Output the (x, y) coordinate of the center of the cell containing the given text.  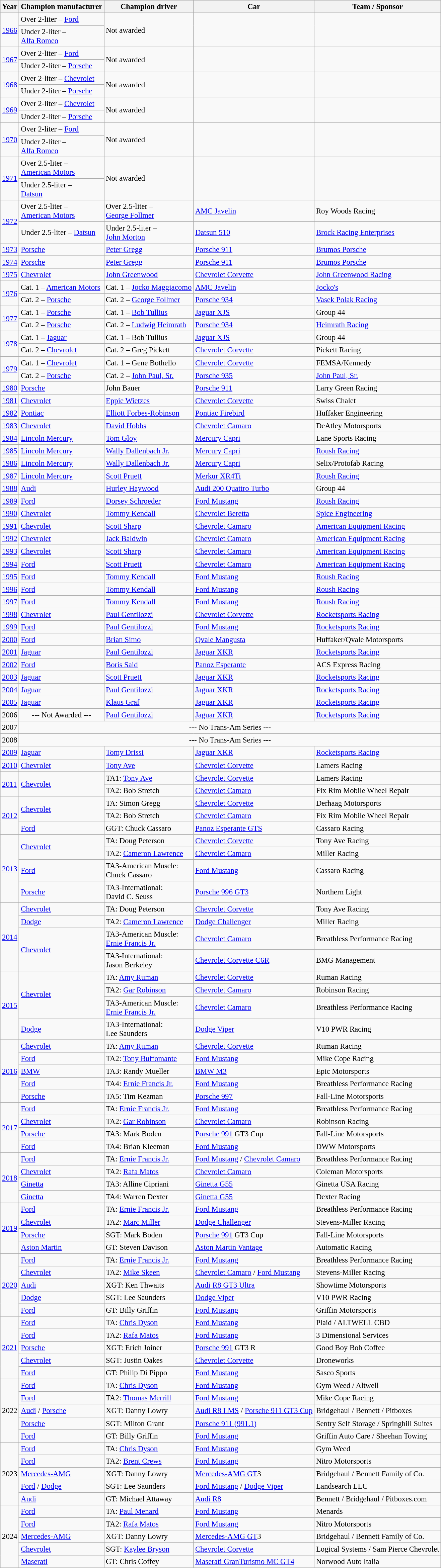
TA4: Warren Dexter (149, 1197)
Dexter Racing (378, 1197)
1980 (10, 388)
GT: Steven Davison (149, 1247)
BMG Management (378, 960)
Plaid / ALTWELL CBD (378, 1323)
Ford Mustang / Dodge Viper (254, 1486)
Vasek Polak Racing (378, 300)
2014 (10, 937)
1966 (10, 30)
1982 (10, 413)
Elliott Forbes-Robinson (149, 413)
Porsche 996 GT3 (254, 892)
David Hobbs (149, 426)
Team / Sponsor (378, 7)
2001 (10, 652)
Audi R8 LMS / Porsche 911 GT3 Cup (254, 1411)
Tony Ave (149, 765)
Brock Racing Enterprises (378, 232)
Pickett Racing (378, 350)
1978 (10, 344)
2000 (10, 639)
1988 (10, 489)
Cat. 1 – Porsche (62, 313)
2008 (10, 740)
Champion driver (149, 7)
TA3-International: Jason Berkeley (149, 960)
Cat. 1 – Jocko Maggiacomo (149, 287)
2019 (10, 1228)
Derhaag Motorsports (378, 803)
Panoz Esperante GTS (254, 828)
GGT: Chuck Cassaro (149, 828)
TA4: Brian Kleeman (149, 1147)
TA3-International: Lee Saunders (149, 1029)
Porsche 911 (991.1) (254, 1423)
2023 (10, 1474)
GT: Philip Di Pippo (149, 1373)
TA3-American Muscle: Chuck Cassaro (149, 871)
Ford Mustang / Chevrolet Camaro (254, 1159)
Eppie Wietzes (149, 401)
Bennett / Bridgehaul / Pitboxes.com (378, 1499)
Audi R8 (254, 1499)
Swiss Chalet (378, 401)
1981 (10, 401)
Panoz Esperante (254, 665)
2015 (10, 1005)
TA5: Tim Kezman (149, 1096)
GT: Michael Attaway (149, 1499)
Chevrolet Corvette C6R (254, 960)
Cat. 2 – George Follmer (149, 300)
Selix/Protofab Racing (378, 463)
Cat. 2 – John Paul, Sr. (149, 375)
1995 (10, 577)
TA1: Tony Ave (149, 778)
John Greenwood (149, 275)
Logical Systems / Sam Pierce Chevrolet (378, 1549)
Over 2.5-liter – George Follmer (149, 211)
Dorsey Schroeder (149, 501)
2009 (10, 753)
TA2: Thomas Merrill (149, 1398)
1986 (10, 463)
1968 (10, 85)
1985 (10, 451)
Cat. 2 – Ludwig Heimrath (149, 325)
Merkur XR4Ti (254, 476)
Cat. 1 – Chevrolet (62, 363)
Ford / Dodge (62, 1486)
Good Boy Bob Coffee (378, 1348)
1976 (10, 294)
2022 (10, 1411)
Griffin Auto Care / Sheehan Towing (378, 1436)
2013 (10, 869)
TA3: Mark Boden (149, 1134)
1999 (10, 627)
TA3: Alline Cipriani (149, 1184)
Chevrolet Camaro / Ford Mustang (254, 1273)
Audi / Porsche (62, 1411)
TA3-International: David C. Seuss (149, 892)
ACS Express Racing (378, 665)
Champion manufacturer (62, 7)
2020 (10, 1285)
XGT: Erich Joiner (149, 1348)
Gym Weed / Altwell (378, 1386)
Hurley Haywood (149, 489)
2005 (10, 702)
Automatic Racing (378, 1247)
Huffaker Engineering (378, 413)
1977 (10, 319)
TA2: Mike Skeen (149, 1273)
1984 (10, 438)
Klaus Graf (149, 702)
1996 (10, 589)
1967 (10, 60)
Northern Light (378, 892)
TA2: Marc Miller (149, 1222)
Brian Simo (149, 639)
1972 (10, 222)
2003 (10, 677)
Jocko's (378, 287)
Menards (378, 1511)
Under 2.5-liter – John Morton (149, 232)
Cat. 1 – Gene Bothello (149, 363)
2018 (10, 1178)
Sentry Self Storage / Springhill Suites (378, 1423)
Cat. 1 – American Motors (62, 287)
Qvale Mangusta (254, 639)
2012 (10, 816)
Porsche 935 (254, 375)
Porsche 997 (254, 1096)
Gym Weed (378, 1449)
Aston Martin Vantage (254, 1247)
Coleman Motorsports (378, 1172)
1974 (10, 262)
3 Dimensional Services (378, 1335)
Spice Engineering (378, 514)
Pontiac Firebird (254, 413)
TA2: Tony Buffomante (149, 1058)
Audi R8 GT3 Ultra (254, 1285)
--- Not Awarded --- (62, 715)
1969 (10, 110)
Porsche 991 GT3 R (254, 1348)
TA4: Ernie Francis Jr. (149, 1084)
Roy Woods Racing (378, 211)
2016 (10, 1071)
TA: Paul Menard (149, 1511)
2011 (10, 784)
John Paul, Sr. (378, 375)
1998 (10, 614)
Epic Motorsports (378, 1071)
John Bauer (149, 388)
Larry Green Racing (378, 388)
1973 (10, 250)
Bridgehaul / Bennett / Pitboxes (378, 1411)
GT: Chris Coffey (149, 1562)
SGT: Mark Boden (149, 1235)
2007 (10, 727)
Boris Said (149, 665)
BMW (62, 1071)
2004 (10, 690)
Maserati (62, 1562)
1992 (10, 539)
XGT: Ken Thwaits (149, 1285)
Showtime Motorsports (378, 1285)
Griffin Motorsports (378, 1310)
1994 (10, 564)
Cat. 2 – Greg Pickett (149, 350)
Audi 200 Quattro Turbo (254, 489)
Pontiac (62, 413)
2002 (10, 665)
1987 (10, 476)
FEMSA/Kennedy (378, 363)
DWW Motorsports (378, 1147)
Cat. 1 – Jaguar (62, 338)
2017 (10, 1128)
SGT: Justin Oakes (149, 1361)
TA2: Brent Crews (149, 1461)
John Greenwood Racing (378, 275)
SGT: Milton Grant (149, 1423)
Maserati GranTurismo MC GT4 (254, 1562)
2024 (10, 1537)
Huffaker/Qvale Motorsports (378, 639)
1970 (10, 140)
2010 (10, 765)
TA: Simon Gregg (149, 803)
Norwood Auto Italia (378, 1562)
Sasco Sports (378, 1373)
DeAtley Motorsports (378, 426)
Landsearch LLC (378, 1486)
2006 (10, 715)
2021 (10, 1348)
Datsun 510 (254, 232)
BMW M3 (254, 1071)
Chevrolet Beretta (254, 514)
1997 (10, 602)
Droneworks (378, 1361)
1975 (10, 275)
Tomy Drissi (149, 753)
Heimrath Racing (378, 325)
Year (10, 7)
Jack Baldwin (149, 539)
1991 (10, 526)
Lane Sports Racing (378, 438)
Aston Martin (62, 1247)
Ginetta USA Racing (378, 1184)
1983 (10, 426)
1990 (10, 514)
Tom Gloy (149, 438)
1989 (10, 501)
1979 (10, 369)
TA3: Randy Mueller (149, 1071)
1993 (10, 551)
Cat. 2 – Chevrolet (62, 350)
SGT: Kaylee Bryson (149, 1549)
Car (254, 7)
1971 (10, 178)
